Search for the cell housing the specified text and yield its (x, y) center coordinate. 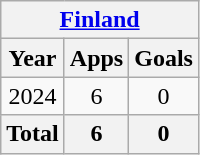
Apps (96, 58)
2024 (33, 96)
Year (33, 58)
Goals (164, 58)
Finland (100, 20)
Total (33, 134)
